Locate the cell with the specified text and output its [x, y] center coordinate. 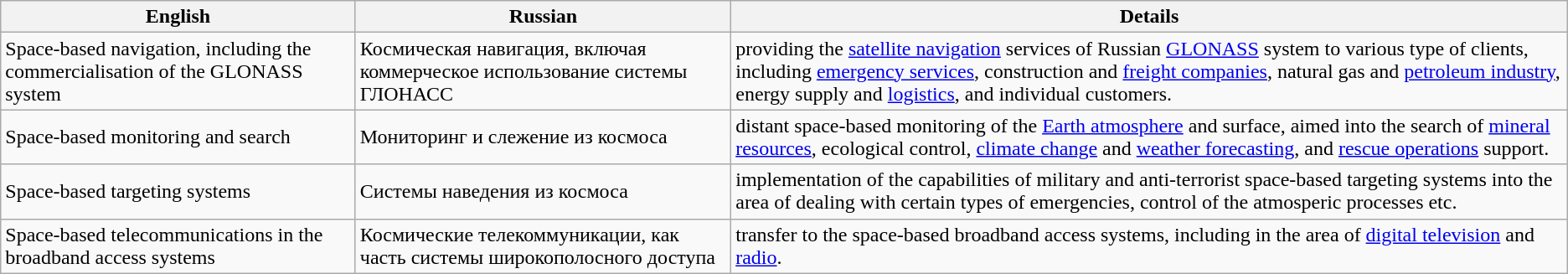
Details [1149, 17]
Мониторинг и слежение из космоса [543, 137]
Space-based navigation, including the commercialisation of the GLONASS system [178, 71]
Космическая навигация, включая коммерческое использование системы ГЛОНАСС [543, 71]
transfer to the space-based broadband access systems, including in the area of digital television and radio. [1149, 246]
Системы наведения из космоса [543, 191]
Space-based targeting systems [178, 191]
Космические телекоммуникации, как часть системы широкополосного доступа [543, 246]
Space-based monitoring and search [178, 137]
Russian [543, 17]
Space-based telecommunications in the broadband access systems [178, 246]
English [178, 17]
